Return [X, Y] of the center of cell containing provided text 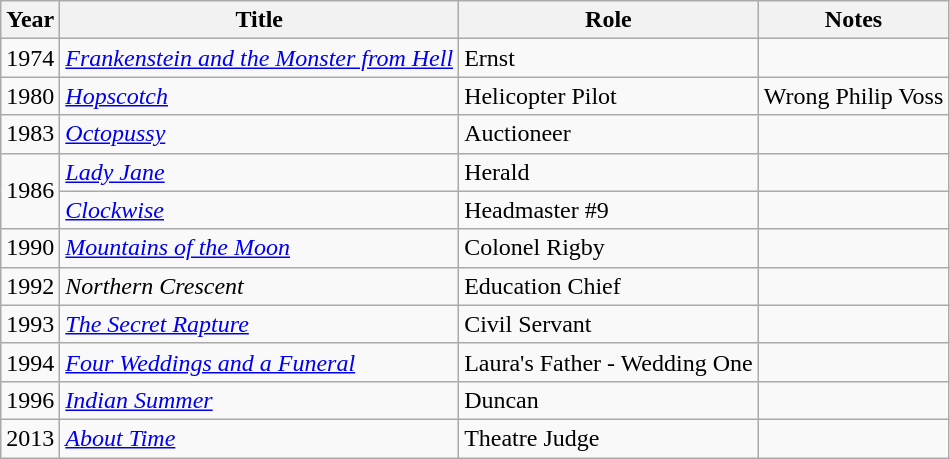
Helicopter Pilot [609, 96]
Mountains of the Moon [260, 248]
1990 [30, 248]
1994 [30, 362]
Lady Jane [260, 172]
Herald [609, 172]
Role [609, 20]
1980 [30, 96]
Duncan [609, 400]
Northern Crescent [260, 286]
Theatre Judge [609, 438]
Frankenstein and the Monster from Hell [260, 58]
Indian Summer [260, 400]
Education Chief [609, 286]
Clockwise [260, 210]
1992 [30, 286]
Auctioneer [609, 134]
Hopscotch [260, 96]
Year [30, 20]
Colonel Rigby [609, 248]
1974 [30, 58]
Four Weddings and a Funeral [260, 362]
Notes [854, 20]
1983 [30, 134]
Laura's Father - Wedding One [609, 362]
Wrong Philip Voss [854, 96]
Headmaster #9 [609, 210]
Title [260, 20]
Octopussy [260, 134]
Ernst [609, 58]
About Time [260, 438]
1996 [30, 400]
2013 [30, 438]
1993 [30, 324]
1986 [30, 191]
The Secret Rapture [260, 324]
Civil Servant [609, 324]
